Identify which cell holds the provided text, then report its [x, y] central coordinate. 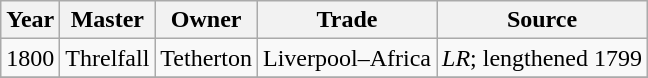
Owner [206, 20]
Liverpool–Africa [348, 58]
Source [542, 20]
Threlfall [108, 58]
1800 [30, 58]
Master [108, 20]
Trade [348, 20]
LR; lengthened 1799 [542, 58]
Year [30, 20]
Tetherton [206, 58]
